From the cell containing the given text, extract its center point as (x, y) coordinate. 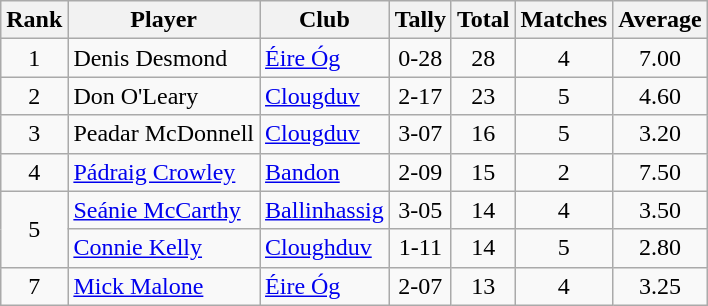
4.60 (660, 96)
7.00 (660, 58)
Matches (564, 20)
Denis Desmond (164, 58)
3.50 (660, 210)
2-07 (420, 286)
Tally (420, 20)
Mick Malone (164, 286)
Club (325, 20)
Rank (34, 20)
Pádraig Crowley (164, 172)
28 (483, 58)
Player (164, 20)
15 (483, 172)
3 (34, 134)
Ballinhassig (325, 210)
13 (483, 286)
7 (34, 286)
23 (483, 96)
3.20 (660, 134)
3-07 (420, 134)
Don O'Leary (164, 96)
0-28 (420, 58)
7.50 (660, 172)
2.80 (660, 248)
2-17 (420, 96)
1 (34, 58)
Seánie McCarthy (164, 210)
Peadar McDonnell (164, 134)
Average (660, 20)
3-05 (420, 210)
Total (483, 20)
3.25 (660, 286)
1-11 (420, 248)
Bandon (325, 172)
Connie Kelly (164, 248)
Cloughduv (325, 248)
16 (483, 134)
2-09 (420, 172)
